Search for the cell housing the specified text and yield its (x, y) center coordinate. 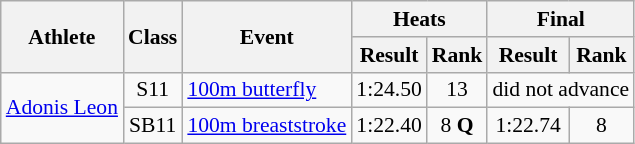
S11 (152, 90)
1:22.40 (388, 126)
13 (458, 90)
Adonis Leon (62, 108)
100m butterfly (266, 90)
100m breaststroke (266, 126)
Athlete (62, 36)
Heats (419, 19)
SB11 (152, 126)
Final (560, 19)
1:24.50 (388, 90)
Class (152, 36)
1:22.74 (528, 126)
Event (266, 36)
8 Q (458, 126)
did not advance (560, 90)
8 (602, 126)
